Return [X, Y] of the center of cell containing provided text 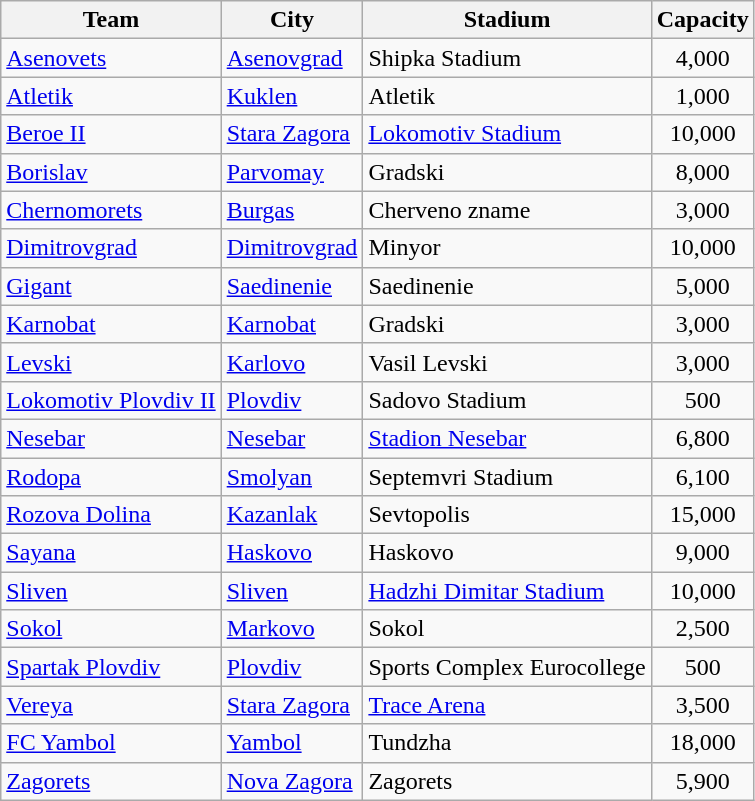
Burgas [292, 210]
Yambol [292, 743]
Sayana [111, 553]
5,900 [702, 781]
Minyor [507, 248]
Smolyan [292, 477]
Gigant [111, 286]
Septemvri Stadium [507, 477]
Trace Arena [507, 705]
Rodopa [111, 477]
9,000 [702, 553]
18,000 [702, 743]
Team [111, 20]
Borislav [111, 172]
Chernomorets [111, 210]
FC Yambol [111, 743]
Hadzhi Dimitar Stadium [507, 591]
Karlovo [292, 362]
Vereya [111, 705]
City [292, 20]
Kuklen [292, 96]
Stadium [507, 20]
6,100 [702, 477]
Kazanlak [292, 515]
Markovo [292, 629]
Lokomotiv Stadium [507, 134]
4,000 [702, 58]
Rozova Dolina [111, 515]
Tundzha [507, 743]
Sevtopolis [507, 515]
Parvomay [292, 172]
Asenovgrad [292, 58]
Cherveno zname [507, 210]
Lokomotiv Plovdiv II [111, 400]
Levski [111, 362]
Stadion Nesebar [507, 438]
1,000 [702, 96]
15,000 [702, 515]
2,500 [702, 629]
Nova Zagora [292, 781]
Beroe II [111, 134]
Shipka Stadium [507, 58]
6,800 [702, 438]
Sports Complex Eurocollege [507, 667]
Vasil Levski [507, 362]
5,000 [702, 286]
Spartak Plovdiv [111, 667]
3,500 [702, 705]
Asenovets [111, 58]
8,000 [702, 172]
Capacity [702, 20]
Sadovo Stadium [507, 400]
